Detect which cell encompasses the target text, then output its (x, y) center coordinate. 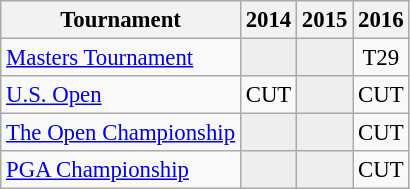
U.S. Open (121, 95)
Masters Tournament (121, 58)
2015 (325, 20)
2016 (381, 20)
PGA Championship (121, 170)
T29 (381, 58)
2014 (268, 20)
The Open Championship (121, 133)
Tournament (121, 20)
